From the cell containing the given text, extract its center point as [X, Y] coordinate. 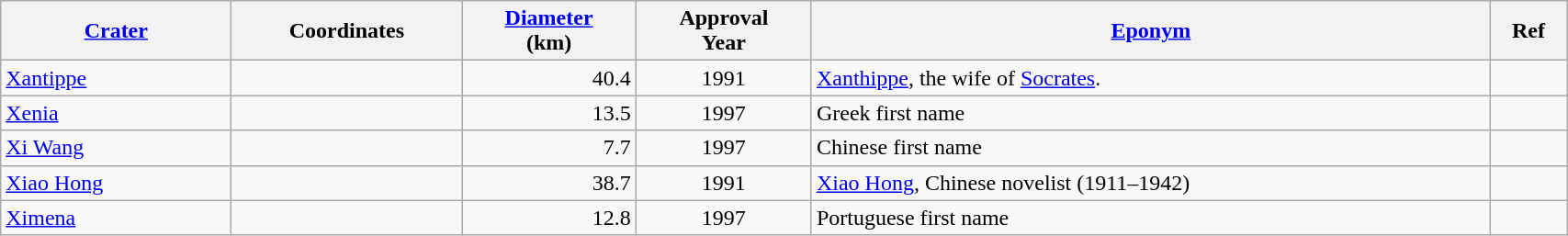
7.7 [549, 148]
Crater [116, 31]
Xenia [116, 113]
Portuguese first name [1150, 218]
Ref [1529, 31]
Chinese first name [1150, 148]
Diameter(km) [549, 31]
Xiao Hong [116, 183]
Xanthippe, the wife of Socrates. [1150, 78]
Xiao Hong, Chinese novelist (1911–1942) [1150, 183]
Ximena [116, 218]
Xantippe [116, 78]
ApprovalYear [724, 31]
12.8 [549, 218]
Xi Wang [116, 148]
40.4 [549, 78]
Coordinates [347, 31]
Eponym [1150, 31]
13.5 [549, 113]
Greek first name [1150, 113]
38.7 [549, 183]
